Return [X, Y] of the center of cell containing provided text 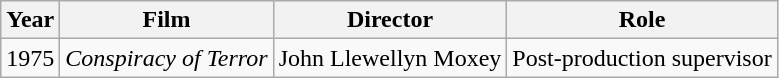
Role [642, 20]
Conspiracy of Terror [166, 58]
Director [390, 20]
Film [166, 20]
Post-production supervisor [642, 58]
1975 [30, 58]
John Llewellyn Moxey [390, 58]
Year [30, 20]
